Pinpoint the cell where the given text exists, returning its [X, Y] midpoint coordinate. 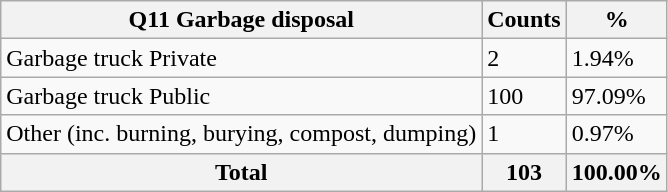
% [616, 20]
Q11 Garbage disposal [242, 20]
100.00% [616, 172]
100 [524, 96]
103 [524, 172]
2 [524, 58]
0.97% [616, 134]
Total [242, 172]
97.09% [616, 96]
Counts [524, 20]
1.94% [616, 58]
Garbage truck Private [242, 58]
1 [524, 134]
Other (inc. burning, burying, compost, dumping) [242, 134]
Garbage truck Public [242, 96]
